Scan for the cell matching the given text and deliver its (X, Y) coordinate at center. 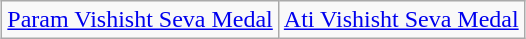
Ati Vishisht Seva Medal (401, 20)
Param Vishisht Seva Medal (140, 20)
